Locate the cell with the specified text and output its (x, y) center coordinate. 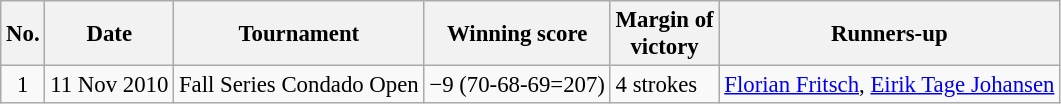
Fall Series Condado Open (299, 85)
Runners-up (890, 34)
Florian Fritsch, Eirik Tage Johansen (890, 85)
−9 (70-68-69=207) (517, 85)
Date (110, 34)
No. (23, 34)
Tournament (299, 34)
4 strokes (664, 85)
1 (23, 85)
Winning score (517, 34)
Margin ofvictory (664, 34)
11 Nov 2010 (110, 85)
